For the text-containing cell, return its midpoint in (X, Y) coordinate format. 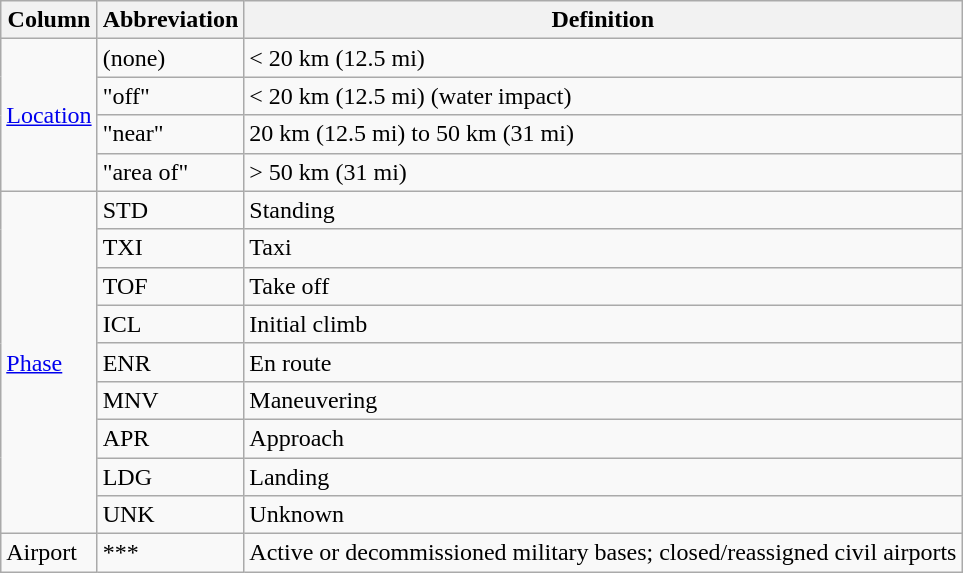
"area of" (170, 172)
Maneuvering (603, 400)
"off" (170, 96)
LDG (170, 477)
< 20 km (12.5 mi) (603, 58)
Active or decommissioned military bases; closed/reassigned civil airports (603, 553)
Airport (49, 553)
ICL (170, 324)
Approach (603, 438)
> 50 km (31 mi) (603, 172)
En route (603, 362)
Location (49, 115)
Taxi (603, 248)
Abbreviation (170, 20)
Initial climb (603, 324)
STD (170, 210)
< 20 km (12.5 mi) (water impact) (603, 96)
*** (170, 553)
Phase (49, 362)
Landing (603, 477)
"near" (170, 134)
UNK (170, 515)
Definition (603, 20)
(none) (170, 58)
APR (170, 438)
ENR (170, 362)
TOF (170, 286)
MNV (170, 400)
20 km (12.5 mi) to 50 km (31 mi) (603, 134)
Unknown (603, 515)
Column (49, 20)
Standing (603, 210)
Take off (603, 286)
TXI (170, 248)
